Identify which cell holds the provided text, then report its (x, y) central coordinate. 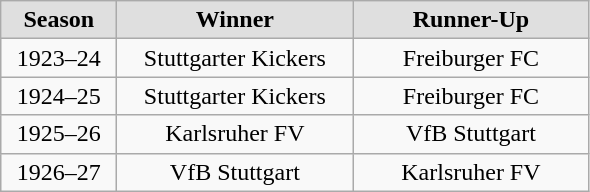
1925–26 (59, 134)
Runner-Up (471, 20)
Season (59, 20)
1923–24 (59, 58)
Winner (235, 20)
1926–27 (59, 172)
1924–25 (59, 96)
